From the cell containing the given text, extract its center point as [X, Y] coordinate. 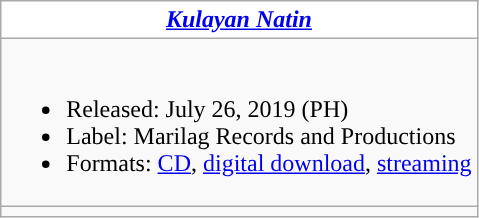
Released: July 26, 2019 (PH)Label: Marilag Records and ProductionsFormats: CD, digital download, streaming [239, 122]
Kulayan Natin [239, 20]
